Identify which cell holds the provided text, then report its (X, Y) central coordinate. 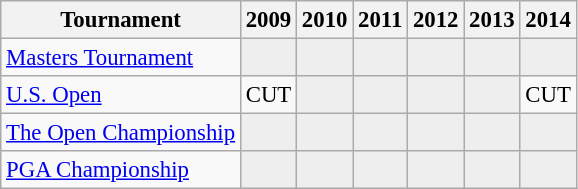
2013 (492, 20)
2011 (380, 20)
The Open Championship (121, 133)
PGA Championship (121, 170)
Masters Tournament (121, 58)
2009 (268, 20)
2012 (436, 20)
Tournament (121, 20)
2010 (325, 20)
2014 (548, 20)
U.S. Open (121, 95)
